Pinpoint the cell where the given text exists, returning its (X, Y) midpoint coordinate. 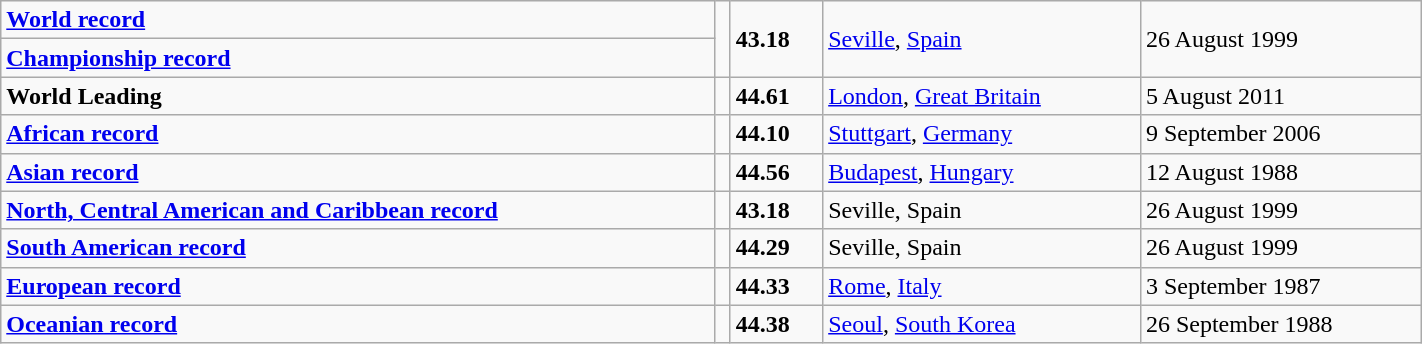
44.38 (776, 324)
European record (358, 286)
Budapest, Hungary (982, 172)
5 August 2011 (1280, 96)
44.33 (776, 286)
12 August 1988 (1280, 172)
Stuttgart, Germany (982, 134)
Championship record (358, 58)
African record (358, 134)
World Leading (358, 96)
Rome, Italy (982, 286)
44.29 (776, 248)
World record (358, 20)
44.61 (776, 96)
44.10 (776, 134)
London, Great Britain (982, 96)
44.56 (776, 172)
3 September 1987 (1280, 286)
9 September 2006 (1280, 134)
Seoul, South Korea (982, 324)
North, Central American and Caribbean record (358, 210)
Oceanian record (358, 324)
26 September 1988 (1280, 324)
Asian record (358, 172)
South American record (358, 248)
